Determine the (x, y) coordinate at the center of the cell enclosing the given text.  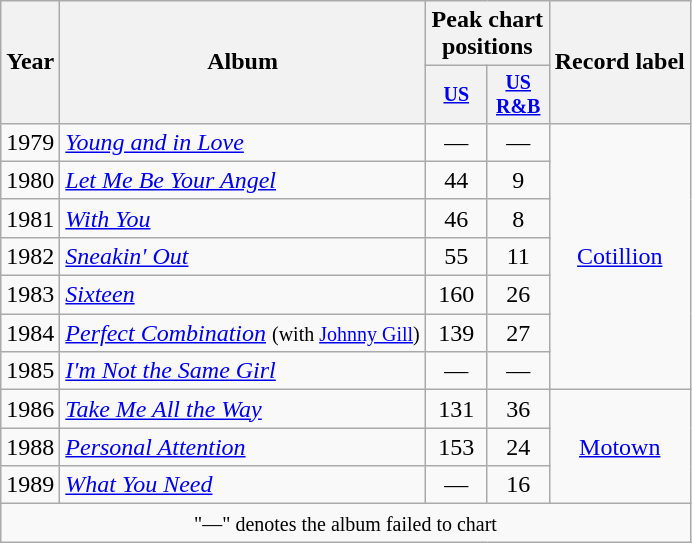
36 (518, 409)
I'm Not the Same Girl (242, 371)
1982 (30, 256)
Peak chart positions (487, 34)
1980 (30, 180)
Let Me Be Your Angel (242, 180)
55 (456, 256)
Sixteen (242, 295)
Album (242, 62)
Sneakin' Out (242, 256)
160 (456, 295)
1979 (30, 142)
26 (518, 295)
1988 (30, 447)
44 (456, 180)
153 (456, 447)
US (456, 94)
16 (518, 485)
1981 (30, 218)
Young and in Love (242, 142)
1986 (30, 409)
Record label (620, 62)
46 (456, 218)
Motown (620, 447)
"—" denotes the album failed to chart (346, 523)
USR&B (518, 94)
1989 (30, 485)
139 (456, 333)
1985 (30, 371)
9 (518, 180)
1984 (30, 333)
1983 (30, 295)
With You (242, 218)
11 (518, 256)
What You Need (242, 485)
Year (30, 62)
131 (456, 409)
24 (518, 447)
Personal Attention (242, 447)
Take Me All the Way (242, 409)
Perfect Combination (with Johnny Gill) (242, 333)
Cotillion (620, 256)
27 (518, 333)
8 (518, 218)
